Search for the cell housing the specified text and yield its (X, Y) center coordinate. 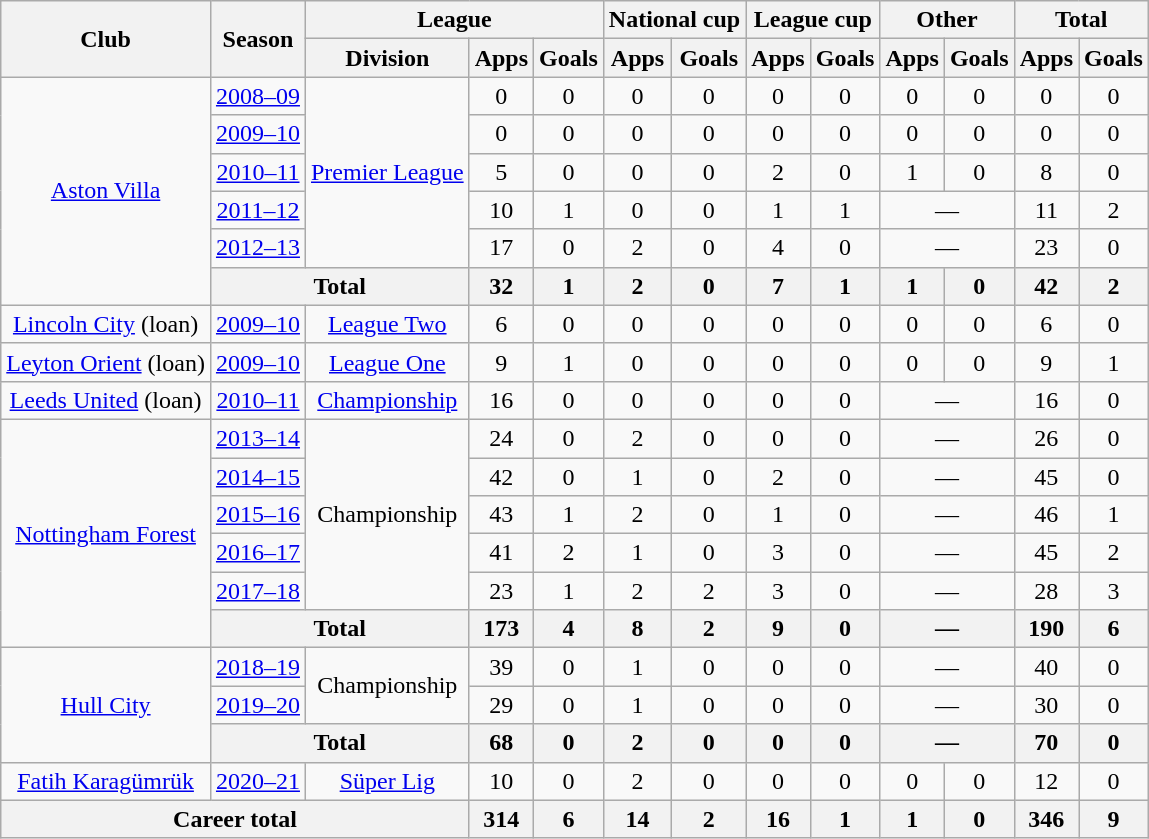
32 (501, 286)
2015–16 (258, 515)
2019–20 (258, 705)
Leeds United (loan) (106, 400)
Career total (235, 819)
Premier League (387, 172)
2012–13 (258, 248)
Leyton Orient (loan) (106, 362)
12 (1046, 781)
2008–09 (258, 96)
17 (501, 248)
314 (501, 819)
7 (778, 286)
2017–18 (258, 591)
14 (637, 819)
Season (258, 39)
League (454, 20)
29 (501, 705)
46 (1046, 515)
68 (501, 743)
Fatih Karagümrük (106, 781)
Lincoln City (loan) (106, 324)
League cup (813, 20)
League One (387, 362)
Nottingham Forest (106, 533)
2016–17 (258, 553)
National cup (674, 20)
41 (501, 553)
2013–14 (258, 438)
70 (1046, 743)
Aston Villa (106, 191)
190 (1046, 629)
Division (387, 58)
40 (1046, 667)
24 (501, 438)
26 (1046, 438)
Hull City (106, 705)
5 (501, 172)
2014–15 (258, 477)
Club (106, 39)
2020–21 (258, 781)
2018–19 (258, 667)
173 (501, 629)
30 (1046, 705)
Süper Lig (387, 781)
11 (1046, 210)
2011–12 (258, 210)
28 (1046, 591)
346 (1046, 819)
39 (501, 667)
League Two (387, 324)
43 (501, 515)
Other (947, 20)
